Return the [x, y] coordinate for the center point of the cell that contains the specified text.  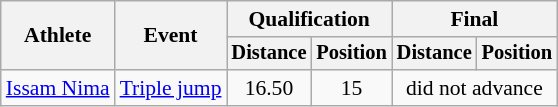
did not advance [474, 88]
Event [171, 36]
Issam Nima [58, 88]
15 [351, 88]
Final [474, 19]
16.50 [268, 88]
Triple jump [171, 88]
Qualification [308, 19]
Athlete [58, 36]
